Pinpoint the cell where the given text exists, returning its (X, Y) midpoint coordinate. 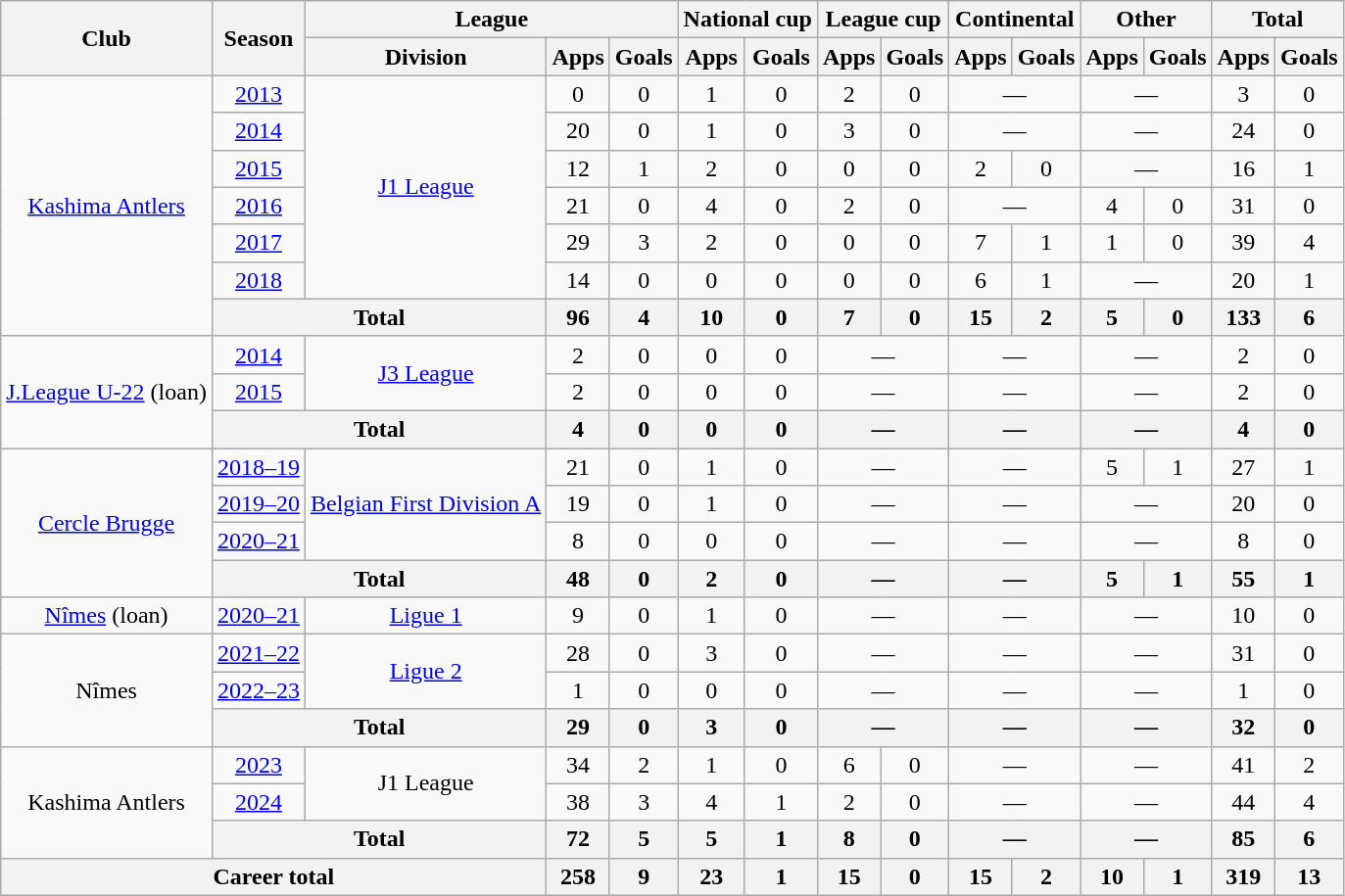
19 (578, 504)
14 (578, 280)
39 (1243, 243)
319 (1243, 876)
Nîmes (107, 690)
League cup (883, 20)
2024 (259, 802)
Ligue 1 (425, 616)
28 (578, 653)
2018 (259, 280)
44 (1243, 802)
13 (1309, 876)
League (492, 20)
National cup (747, 20)
Nîmes (loan) (107, 616)
27 (1243, 467)
Belgian First Division A (425, 504)
72 (578, 839)
Ligue 2 (425, 672)
Season (259, 38)
85 (1243, 839)
Career total (274, 876)
16 (1243, 168)
258 (578, 876)
2021–22 (259, 653)
48 (578, 579)
Division (425, 57)
133 (1243, 317)
2018–19 (259, 467)
41 (1243, 765)
J.League U-22 (loan) (107, 392)
Club (107, 38)
Continental (1015, 20)
Cercle Brugge (107, 523)
24 (1243, 131)
2013 (259, 94)
J3 League (425, 373)
23 (711, 876)
96 (578, 317)
55 (1243, 579)
38 (578, 802)
2019–20 (259, 504)
2023 (259, 765)
2022–23 (259, 690)
2016 (259, 206)
12 (578, 168)
34 (578, 765)
2017 (259, 243)
Other (1146, 20)
32 (1243, 728)
